Find where the given text appears and provide that cell's center as (X, Y) coordinate. 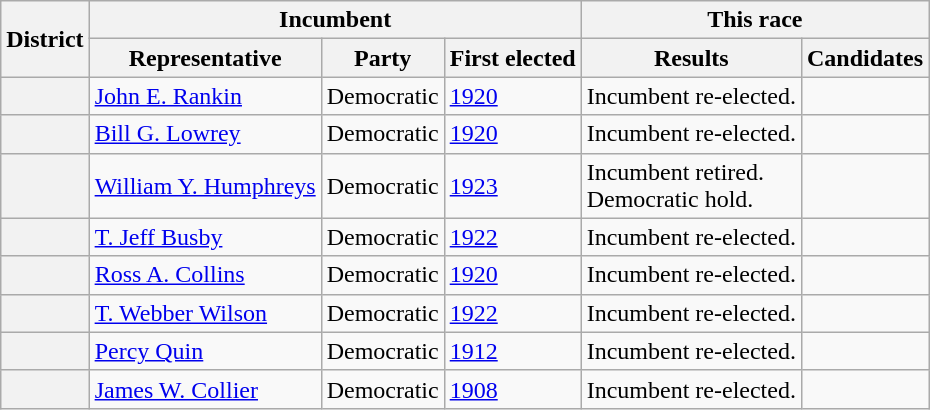
James W. Collier (205, 389)
Incumbent retired.Democratic hold. (691, 186)
1908 (512, 389)
Representative (205, 58)
T. Webber Wilson (205, 313)
Candidates (864, 58)
Incumbent (335, 20)
This race (754, 20)
Results (691, 58)
William Y. Humphreys (205, 186)
Ross A. Collins (205, 275)
Party (382, 58)
1923 (512, 186)
T. Jeff Busby (205, 237)
First elected (512, 58)
District (45, 39)
Percy Quin (205, 351)
Bill G. Lowrey (205, 134)
1912 (512, 351)
John E. Rankin (205, 96)
